Extract the [X, Y] coordinate from the center of the cell holding the provided text.  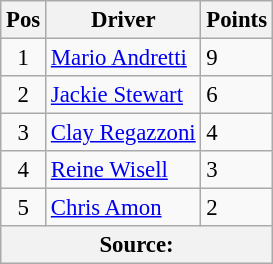
9 [236, 58]
1 [24, 58]
Chris Amon [124, 208]
Clay Regazzoni [124, 133]
Points [236, 20]
Reine Wisell [124, 170]
6 [236, 95]
Jackie Stewart [124, 95]
5 [24, 208]
Source: [137, 245]
Mario Andretti [124, 58]
Pos [24, 20]
Driver [124, 20]
